Identify which cell holds the provided text, then report its [x, y] central coordinate. 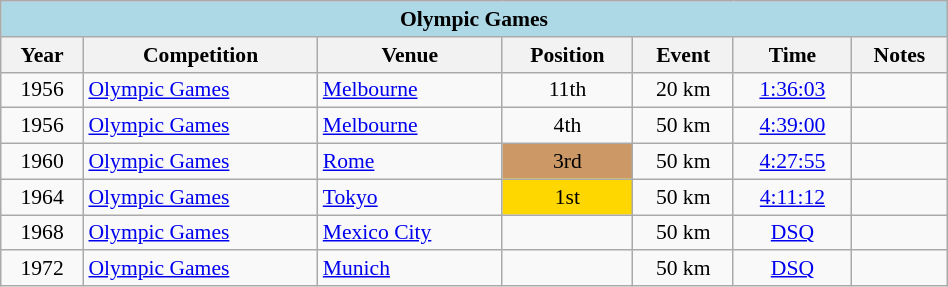
1964 [42, 197]
Venue [410, 55]
4th [568, 126]
1960 [42, 162]
4:27:55 [792, 162]
1972 [42, 269]
Competition [200, 55]
Year [42, 55]
Event [683, 55]
3rd [568, 162]
Munich [410, 269]
1st [568, 197]
Position [568, 55]
4:11:12 [792, 197]
Time [792, 55]
4:39:00 [792, 126]
Rome [410, 162]
11th [568, 90]
1:36:03 [792, 90]
Tokyo [410, 197]
20 km [683, 90]
Mexico City [410, 233]
Notes [899, 55]
1968 [42, 233]
